Provide the (X, Y) coordinate of the cell's center where the given text is located.  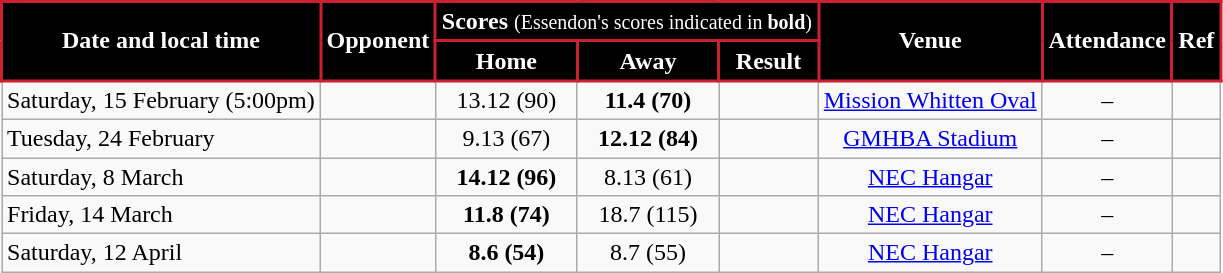
Scores (Essendon's scores indicated in bold) (628, 22)
8.6 (54) (507, 253)
12.12 (84) (648, 138)
Opponent (378, 42)
Mission Whitten Oval (930, 100)
Tuesday, 24 February (162, 138)
13.12 (90) (507, 100)
Date and local time (162, 42)
Saturday, 15 February (5:00pm) (162, 100)
Venue (930, 42)
Away (648, 61)
Home (507, 61)
9.13 (67) (507, 138)
18.7 (115) (648, 215)
Friday, 14 March (162, 215)
8.7 (55) (648, 253)
8.13 (61) (648, 177)
11.8 (74) (507, 215)
Result (768, 61)
11.4 (70) (648, 100)
Ref (1196, 42)
GMHBA Stadium (930, 138)
14.12 (96) (507, 177)
Saturday, 12 April (162, 253)
Saturday, 8 March (162, 177)
Attendance (1107, 42)
